Determine the [X, Y] coordinate at the center of the cell enclosing the given text.  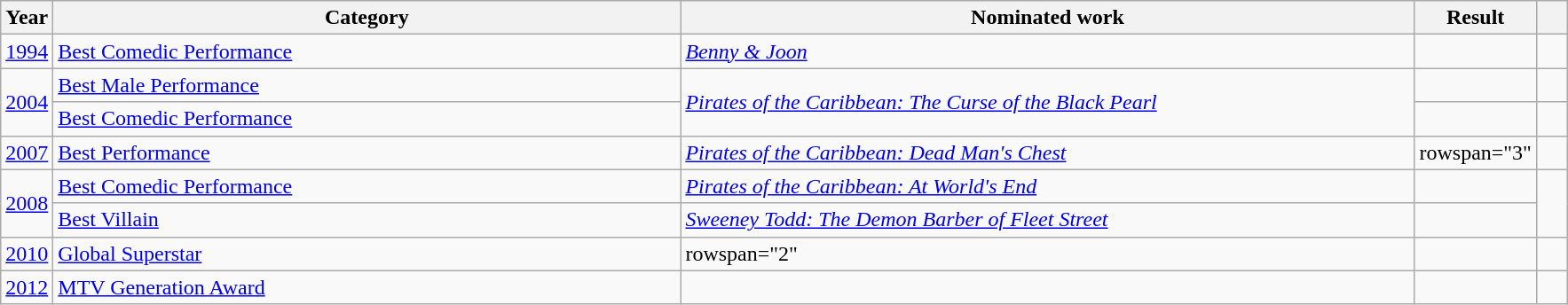
2010 [27, 254]
Global Superstar [367, 254]
2007 [27, 152]
Category [367, 18]
Best Villain [367, 220]
Best Performance [367, 152]
1994 [27, 51]
MTV Generation Award [367, 287]
2004 [27, 102]
Result [1476, 18]
2008 [27, 203]
Sweeney Todd: The Demon Barber of Fleet Street [1047, 220]
Pirates of the Caribbean: At World's End [1047, 186]
Benny & Joon [1047, 51]
Pirates of the Caribbean: The Curse of the Black Pearl [1047, 102]
Year [27, 18]
Nominated work [1047, 18]
2012 [27, 287]
rowspan="2" [1047, 254]
Pirates of the Caribbean: Dead Man's Chest [1047, 152]
rowspan="3" [1476, 152]
Best Male Performance [367, 85]
